Return (X, Y) of the center of cell containing provided text 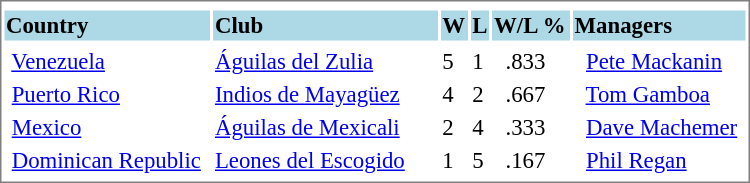
Managers (659, 25)
L (480, 25)
Phil Regan (659, 161)
Mexico (107, 127)
W (454, 25)
Indios de Mayagüez (325, 95)
Puerto Rico (107, 95)
Tom Gamboa (659, 95)
W/L % (532, 25)
Country (107, 25)
Leones del Escogido (325, 161)
Pete Mackanin (659, 61)
.167 (532, 161)
Águilas del Zulia (325, 61)
Dominican Republic (107, 161)
Club (325, 25)
Venezuela (107, 61)
.667 (532, 95)
Águilas de Mexicali (325, 127)
.833 (532, 61)
Dave Machemer (659, 127)
.333 (532, 127)
